Determine the (X, Y) coordinate at the center of the cell enclosing the given text.  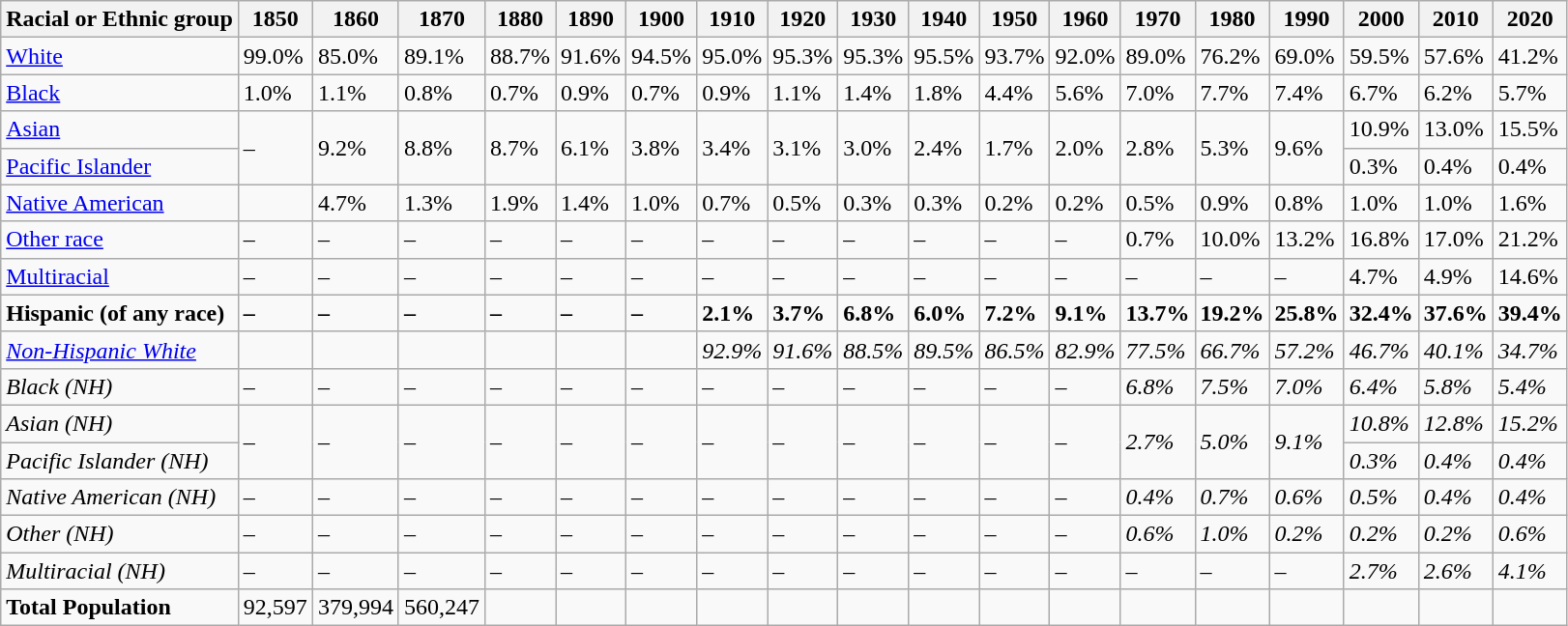
66.7% (1232, 350)
2.8% (1158, 148)
1.8% (944, 93)
13.0% (1456, 129)
3.4% (733, 148)
3.0% (874, 148)
8.7% (520, 148)
2000 (1380, 19)
2020 (1529, 19)
77.5% (1158, 350)
6.2% (1456, 93)
1850 (275, 19)
19.2% (1232, 313)
16.8% (1380, 240)
95.0% (733, 56)
1960 (1085, 19)
39.4% (1529, 313)
1930 (874, 19)
69.0% (1307, 56)
Other race (120, 240)
93.7% (1015, 56)
76.2% (1232, 56)
Total Population (120, 608)
4.1% (1529, 571)
5.3% (1232, 148)
2.4% (944, 148)
57.2% (1307, 350)
88.7% (520, 56)
34.7% (1529, 350)
25.8% (1307, 313)
White (120, 56)
Hispanic (of any race) (120, 313)
9.2% (356, 148)
10.0% (1232, 240)
17.0% (1456, 240)
1.3% (441, 203)
15.2% (1529, 423)
5.7% (1529, 93)
Pacific Islander (NH) (120, 461)
Multiracial (120, 276)
4.4% (1015, 93)
86.5% (1015, 350)
95.5% (944, 56)
46.7% (1380, 350)
2.1% (733, 313)
21.2% (1529, 240)
1990 (1307, 19)
1890 (592, 19)
10.9% (1380, 129)
94.5% (661, 56)
8.8% (441, 148)
89.1% (441, 56)
7.7% (1232, 93)
Black (120, 93)
6.1% (592, 148)
92.0% (1085, 56)
2.0% (1085, 148)
1870 (441, 19)
13.7% (1158, 313)
3.1% (802, 148)
1920 (802, 19)
3.7% (802, 313)
Racial or Ethnic group (120, 19)
Multiracial (NH) (120, 571)
92,597 (275, 608)
41.2% (1529, 56)
1.7% (1015, 148)
10.8% (1380, 423)
Other (NH) (120, 534)
14.6% (1529, 276)
1980 (1232, 19)
7.2% (1015, 313)
7.4% (1307, 93)
92.9% (733, 350)
59.5% (1380, 56)
7.5% (1232, 386)
Asian (NH) (120, 423)
15.5% (1529, 129)
6.4% (1380, 386)
1.6% (1529, 203)
2.6% (1456, 571)
5.6% (1085, 93)
Asian (120, 129)
Non-Hispanic White (120, 350)
89.0% (1158, 56)
2010 (1456, 19)
1860 (356, 19)
5.4% (1529, 386)
Pacific Islander (120, 166)
89.5% (944, 350)
1970 (1158, 19)
37.6% (1456, 313)
12.8% (1456, 423)
1880 (520, 19)
99.0% (275, 56)
Native American (NH) (120, 498)
1.9% (520, 203)
379,994 (356, 608)
5.8% (1456, 386)
5.0% (1232, 441)
6.7% (1380, 93)
Native American (120, 203)
32.4% (1380, 313)
40.1% (1456, 350)
13.2% (1307, 240)
9.6% (1307, 148)
1940 (944, 19)
3.8% (661, 148)
1950 (1015, 19)
85.0% (356, 56)
1910 (733, 19)
6.0% (944, 313)
Black (NH) (120, 386)
57.6% (1456, 56)
560,247 (441, 608)
82.9% (1085, 350)
88.5% (874, 350)
4.9% (1456, 276)
1900 (661, 19)
